Locate the cell with the specified text and output its (x, y) center coordinate. 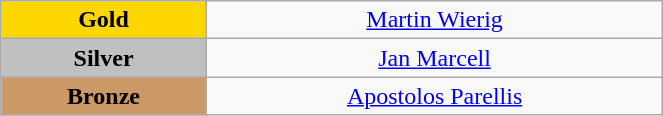
Jan Marcell (434, 58)
Martin Wierig (434, 20)
Bronze (104, 96)
Gold (104, 20)
Apostolos Parellis (434, 96)
Silver (104, 58)
